Provide the (x, y) coordinate of the cell's center where the given text is located.  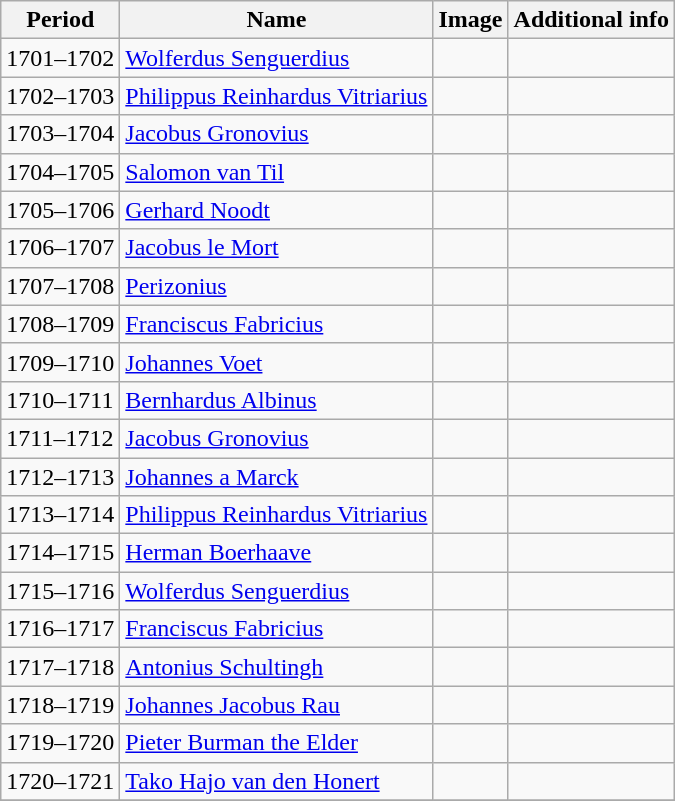
1704–1705 (60, 172)
1708–1709 (60, 324)
1709–1710 (60, 362)
Herman Boerhaave (276, 553)
1705–1706 (60, 210)
Pieter Burman the Elder (276, 743)
1703–1704 (60, 134)
Perizonius (276, 286)
1710–1711 (60, 400)
Period (60, 20)
1720–1721 (60, 781)
1712–1713 (60, 477)
1717–1718 (60, 667)
1711–1712 (60, 438)
1713–1714 (60, 515)
Johannes a Marck (276, 477)
1715–1716 (60, 591)
Jacobus le Mort (276, 248)
Johannes Jacobus Rau (276, 705)
1702–1703 (60, 96)
1707–1708 (60, 286)
Gerhard Noodt (276, 210)
1716–1717 (60, 629)
1706–1707 (60, 248)
Tako Hajo van den Honert (276, 781)
Name (276, 20)
1701–1702 (60, 58)
Image (470, 20)
1714–1715 (60, 553)
1719–1720 (60, 743)
Salomon van Til (276, 172)
Additional info (591, 20)
1718–1719 (60, 705)
Antonius Schultingh (276, 667)
Bernhardus Albinus (276, 400)
Johannes Voet (276, 362)
